Return (x, y) of the center of cell containing provided text 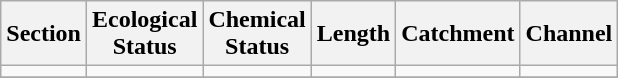
Length (353, 34)
EcologicalStatus (144, 34)
Channel (569, 34)
Catchment (458, 34)
ChemicalStatus (257, 34)
Section (44, 34)
